Search for the cell housing the specified text and yield its (X, Y) center coordinate. 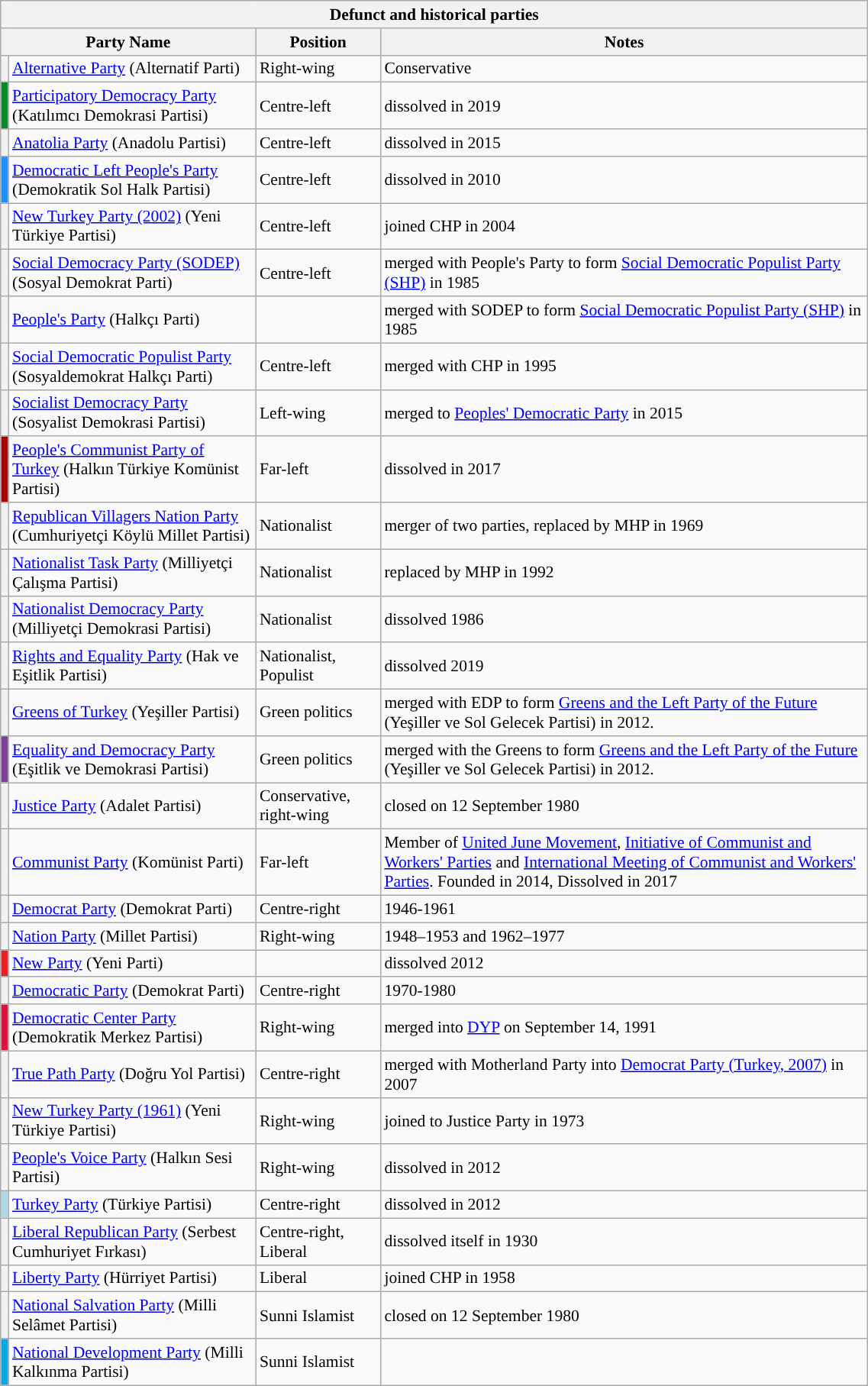
People's Voice Party (Halkın Sesi Partisi) (132, 1168)
Democratic Center Party (Demokratik Merkez Partisi) (132, 1028)
Greens of Turkey (Yeşiller Partisi) (132, 713)
People's Communist Party of Turkey (Halkın Türkiye Komünist Partisi) (132, 470)
dissolved in 2010 (624, 180)
Conservative, right-wing (318, 806)
merged with EDP to form Greens and the Left Party of the Future (Yeşiller ve Sol Gelecek Partisi) in 2012. (624, 713)
Nation Party (Millet Partisi) (132, 936)
dissolved 1986 (624, 619)
1970-1980 (624, 991)
Turkey Party (Türkiye Partisi) (132, 1205)
merged with CHP in 1995 (624, 367)
New Turkey Party (2002) (Yeni Türkiye Partisi) (132, 226)
merged with the Greens to form Greens and the Left Party of the Future (Yeşiller ve Sol Gelecek Partisi) in 2012. (624, 759)
Defunct and historical parties (434, 15)
dissolved 2019 (624, 666)
Notes (624, 42)
Conservative (624, 69)
Republican Villagers Nation Party (Cumhuriyetçi Köylü Millet Partisi) (132, 525)
New Turkey Party (1961) (Yeni Türkiye Partisi) (132, 1121)
Rights and Equality Party (Hak ve Eşitlik Partisi) (132, 666)
dissolved itself in 1930 (624, 1242)
Equality and Democracy Party (Eşitlik ve Demokrasi Partisi) (132, 759)
Centre-right, Liberal (318, 1242)
merged to Peoples' Democratic Party in 2015 (624, 412)
Communist Party (Komünist Parti) (132, 863)
merged with SODEP to form Social Democratic Populist Party (SHP) in 1985 (624, 319)
Alternative Party (Alternatif Parti) (132, 69)
Justice Party (Adalet Partisi) (132, 806)
Democratic Party (Demokrat Parti) (132, 991)
merged into DYP on September 14, 1991 (624, 1028)
National Development Party (Milli Kalkınma Partisi) (132, 1362)
merged with People's Party to form Social Democratic Populist Party (SHP) in 1985 (624, 273)
joined CHP in 1958 (624, 1278)
Nationalist Democracy Party (Milliyetçi Demokrasi Partisi) (132, 619)
People's Party (Halkçı Parti) (132, 319)
Position (318, 42)
Party Name (128, 42)
Socialist Democracy Party (Sosyalist Demokrasi Partisi) (132, 412)
joined to Justice Party in 1973 (624, 1121)
True Path Party (Doğru Yol Partisi) (132, 1074)
dissolved in 2017 (624, 470)
Liberty Party (Hürriyet Partisi) (132, 1278)
dissolved in 2019 (624, 105)
Democratic Left People's Party (Demokratik Sol Halk Partisi) (132, 180)
dissolved 2012 (624, 964)
New Party (Yeni Parti) (132, 964)
Social Democratic Populist Party (Sosyaldemokrat Halkçı Parti) (132, 367)
1948–1953 and 1962–1977 (624, 936)
Nationalist Task Party (Milliyetçi Çalışma Partisi) (132, 573)
replaced by MHP in 1992 (624, 573)
Participatory Democracy Party (Katılımcı Demokrasi Partisi) (132, 105)
merger of two parties, replaced by MHP in 1969 (624, 525)
National Salvation Party (Milli Selâmet Partisi) (132, 1315)
Democrat Party (Demokrat Parti) (132, 909)
1946-1961 (624, 909)
Liberal (318, 1278)
Nationalist, Populist (318, 666)
joined CHP in 2004 (624, 226)
merged with Motherland Party into Democrat Party (Turkey, 2007) in 2007 (624, 1074)
dissolved in 2015 (624, 143)
Liberal Republican Party (Serbest Cumhuriyet Fırkası) (132, 1242)
Anatolia Party (Anadolu Partisi) (132, 143)
Social Democracy Party (SODEP) (Sosyal Demokrat Parti) (132, 273)
Left-wing (318, 412)
